Output the (x, y) coordinate of the center of the cell containing the given text.  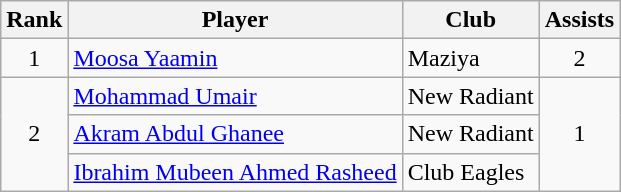
Player (235, 20)
Mohammad Umair (235, 96)
Maziya (470, 58)
Akram Abdul Ghanee (235, 134)
Moosa Yaamin (235, 58)
Club (470, 20)
Ibrahim Mubeen Ahmed Rasheed (235, 172)
Club Eagles (470, 172)
Rank (34, 20)
Assists (579, 20)
